From the cell containing the given text, extract its center point as (x, y) coordinate. 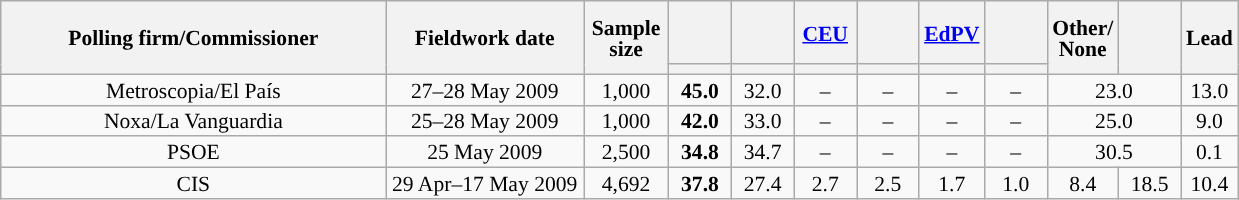
2,500 (626, 152)
CEU (826, 32)
25.0 (1114, 120)
EdPV (952, 32)
Sample size (626, 38)
10.4 (1210, 184)
9.0 (1210, 120)
Fieldwork date (485, 38)
2.5 (888, 184)
45.0 (700, 90)
42.0 (700, 120)
2.7 (826, 184)
25–28 May 2009 (485, 120)
32.0 (762, 90)
Other/None (1082, 38)
33.0 (762, 120)
1.7 (952, 184)
Noxa/La Vanguardia (194, 120)
34.7 (762, 152)
PSOE (194, 152)
Polling firm/Commissioner (194, 38)
1.0 (1016, 184)
34.8 (700, 152)
27.4 (762, 184)
CIS (194, 184)
8.4 (1082, 184)
13.0 (1210, 90)
18.5 (1150, 184)
23.0 (1114, 90)
27–28 May 2009 (485, 90)
30.5 (1114, 152)
0.1 (1210, 152)
25 May 2009 (485, 152)
29 Apr–17 May 2009 (485, 184)
Lead (1210, 38)
37.8 (700, 184)
Metroscopia/El País (194, 90)
4,692 (626, 184)
